Detect which cell encompasses the target text, then output its (X, Y) center coordinate. 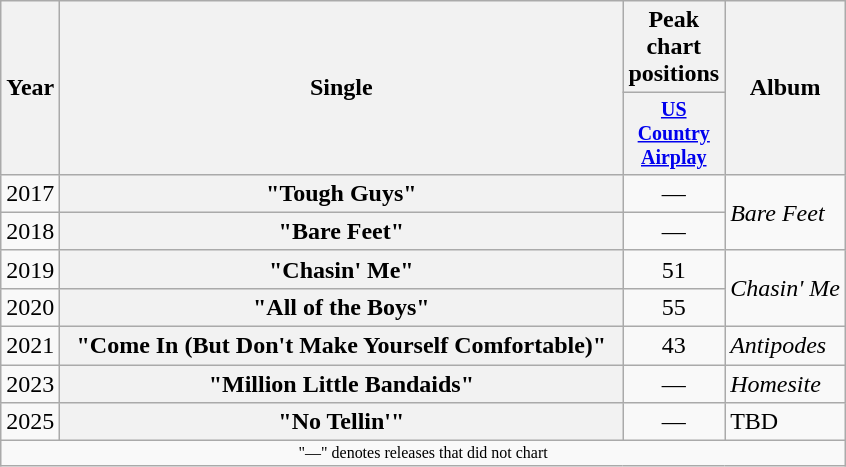
Bare Feet (786, 212)
43 (674, 346)
2017 (30, 193)
"Come In (But Don't Make Yourself Comfortable)" (342, 346)
"All of the Boys" (342, 307)
Chasin' Me (786, 288)
"—" denotes releases that did not chart (424, 453)
US Country Airplay (674, 134)
"No Tellin'" (342, 422)
Single (342, 88)
55 (674, 307)
"Tough Guys" (342, 193)
"Million Little Bandaids" (342, 384)
2020 (30, 307)
51 (674, 269)
2023 (30, 384)
"Chasin' Me" (342, 269)
Peak chartpositions (674, 47)
2019 (30, 269)
"Bare Feet" (342, 231)
Year (30, 88)
2021 (30, 346)
Homesite (786, 384)
Antipodes (786, 346)
TBD (786, 422)
2018 (30, 231)
2025 (30, 422)
Album (786, 88)
